Return the (x, y) coordinate for the center point of the cell that contains the specified text.  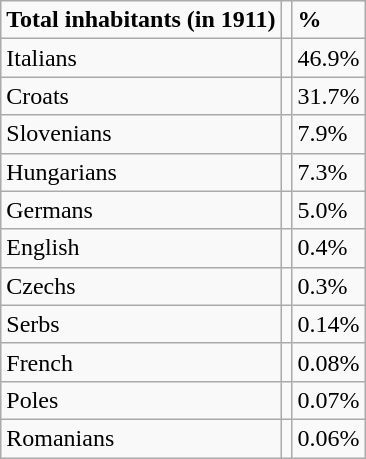
Germans (141, 210)
Romanians (141, 438)
7.3% (328, 172)
% (328, 20)
Czechs (141, 286)
French (141, 362)
Poles (141, 400)
0.14% (328, 324)
Slovenians (141, 134)
5.0% (328, 210)
English (141, 248)
0.08% (328, 362)
0.4% (328, 248)
0.07% (328, 400)
Total inhabitants (in 1911) (141, 20)
Serbs (141, 324)
Italians (141, 58)
31.7% (328, 96)
7.9% (328, 134)
0.06% (328, 438)
Hungarians (141, 172)
Croats (141, 96)
46.9% (328, 58)
0.3% (328, 286)
